Locate the cell with the specified text and output its (X, Y) center coordinate. 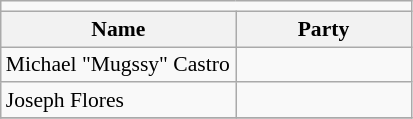
Michael "Mugssy" Castro (118, 65)
Name (118, 29)
Party (324, 29)
Joseph Flores (118, 101)
